Find where the given text appears and provide that cell's center as [x, y] coordinate. 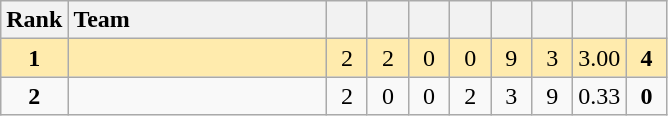
3.00 [600, 58]
0.33 [600, 96]
4 [646, 58]
Team [198, 20]
1 [34, 58]
Rank [34, 20]
